For the text-containing cell, return its midpoint in (x, y) coordinate format. 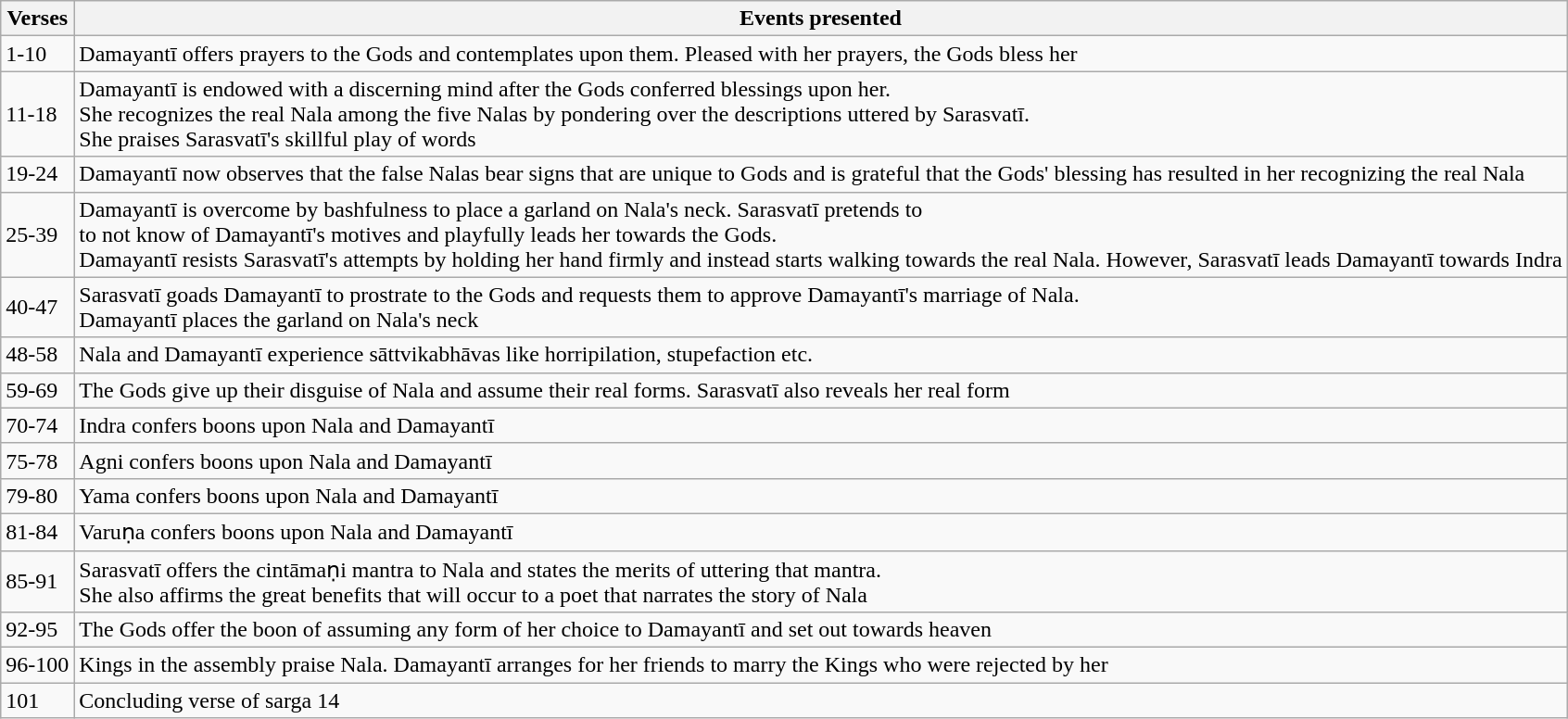
59-69 (37, 390)
40-47 (37, 308)
92-95 (37, 630)
The Gods offer the boon of assuming any form of her choice to Damayantī and set out towards heaven (821, 630)
The Gods give up their disguise of Nala and assume their real forms. Sarasvatī also reveals her real form (821, 390)
48-58 (37, 355)
Events presented (821, 19)
1-10 (37, 54)
85-91 (37, 582)
Nala and Damayantī experience sāttvikabhāvas like horripilation, stupefaction etc. (821, 355)
Verses (37, 19)
81-84 (37, 532)
Agni confers boons upon Nala and Damayantī (821, 460)
101 (37, 700)
Concluding verse of sarga 14 (821, 700)
96-100 (37, 665)
25-39 (37, 234)
Yama confers boons upon Nala and Damayantī (821, 496)
75-78 (37, 460)
Varuṇa confers boons upon Nala and Damayantī (821, 532)
Damayantī offers prayers to the Gods and contemplates upon them. Pleased with her prayers, the Gods bless her (821, 54)
79-80 (37, 496)
19-24 (37, 174)
70-74 (37, 425)
Kings in the assembly praise Nala. Damayantī arranges for her friends to marry the Kings who were rejected by her (821, 665)
11-18 (37, 114)
Indra confers boons upon Nala and Damayantī (821, 425)
